Pinpoint the cell where the given text exists, returning its (x, y) midpoint coordinate. 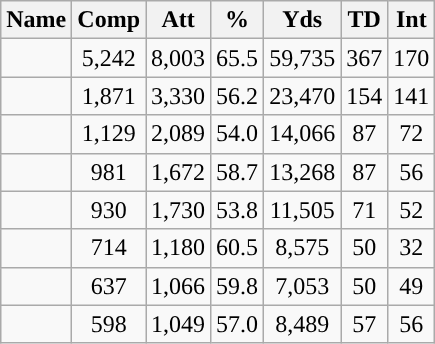
3,330 (178, 96)
59.8 (238, 286)
1,066 (178, 286)
930 (109, 210)
58.7 (238, 172)
Comp (109, 20)
598 (109, 324)
141 (412, 96)
57 (364, 324)
1,180 (178, 248)
Int (412, 20)
Yds (302, 20)
1,672 (178, 172)
1,049 (178, 324)
% (238, 20)
154 (364, 96)
1,129 (109, 134)
5,242 (109, 58)
53.8 (238, 210)
54.0 (238, 134)
49 (412, 286)
Name (36, 20)
8,003 (178, 58)
1,730 (178, 210)
71 (364, 210)
59,735 (302, 58)
8,575 (302, 248)
8,489 (302, 324)
13,268 (302, 172)
367 (364, 58)
14,066 (302, 134)
2,089 (178, 134)
714 (109, 248)
57.0 (238, 324)
23,470 (302, 96)
52 (412, 210)
981 (109, 172)
Att (178, 20)
65.5 (238, 58)
170 (412, 58)
72 (412, 134)
56.2 (238, 96)
32 (412, 248)
1,871 (109, 96)
60.5 (238, 248)
11,505 (302, 210)
7,053 (302, 286)
TD (364, 20)
637 (109, 286)
